Locate the cell with the specified text and output its (X, Y) center coordinate. 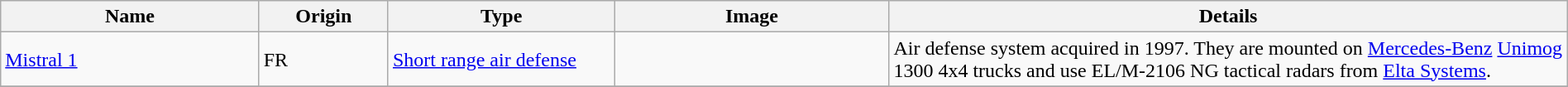
Name (130, 17)
Air defense system acquired in 1997. They are mounted on Mercedes-Benz Unimog 1300 4x4 trucks and use EL/M-2106 NG tactical radars from Elta Systems. (1228, 60)
Origin (323, 17)
FR (323, 60)
Image (752, 17)
Type (501, 17)
Mistral 1 (130, 60)
Details (1228, 17)
Short range air defense (501, 60)
